Find where the given text appears and provide that cell's center as [x, y] coordinate. 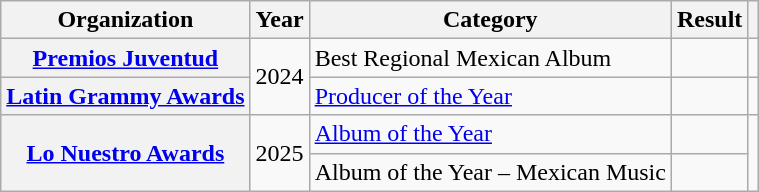
Category [490, 20]
Premios Juventud [126, 58]
Album of the Year [490, 134]
Album of the Year – Mexican Music [490, 172]
Year [280, 20]
Producer of the Year [490, 96]
2024 [280, 77]
Best Regional Mexican Album [490, 58]
Latin Grammy Awards [126, 96]
Organization [126, 20]
Lo Nuestro Awards [126, 153]
Result [709, 20]
2025 [280, 153]
